Search for the cell housing the specified text and yield its [x, y] center coordinate. 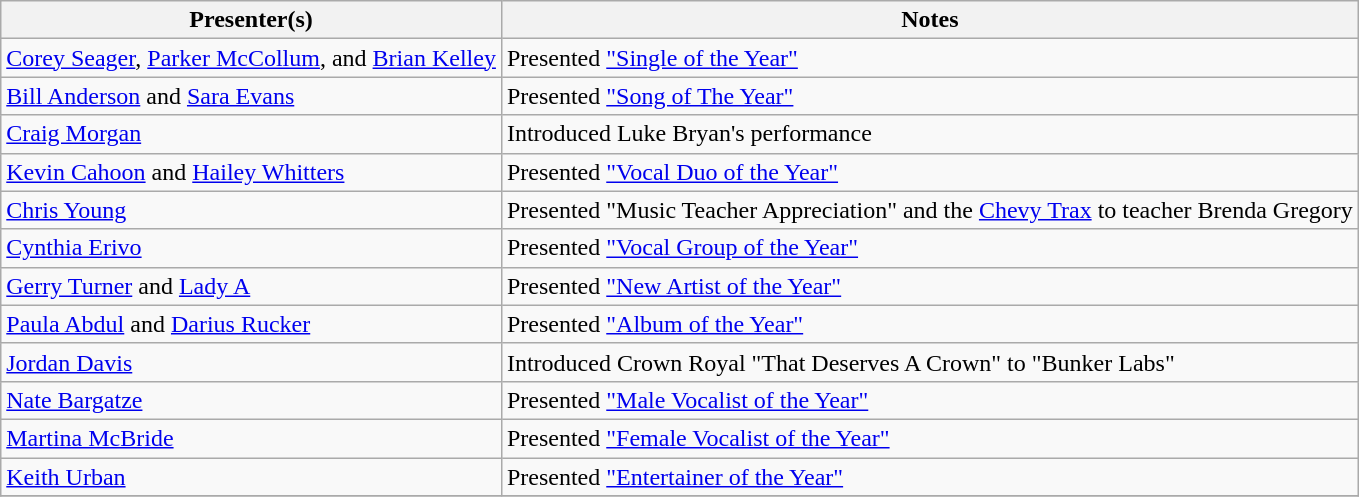
Presented "Male Vocalist of the Year" [930, 400]
Presented "Female Vocalist of the Year" [930, 438]
Introduced Crown Royal "That Deserves A Crown" to "Bunker Labs" [930, 362]
Paula Abdul and Darius Rucker [252, 324]
Presenter(s) [252, 20]
Presented "Music Teacher Appreciation" and the Chevy Trax to teacher Brenda Gregory [930, 210]
Presented "Entertainer of the Year" [930, 477]
Nate Bargatze [252, 400]
Introduced Luke Bryan's performance [930, 134]
Presented "Album of the Year" [930, 324]
Presented "Vocal Group of the Year" [930, 248]
Keith Urban [252, 477]
Martina McBride [252, 438]
Craig Morgan [252, 134]
Corey Seager, Parker McCollum, and Brian Kelley [252, 58]
Notes [930, 20]
Jordan Davis [252, 362]
Gerry Turner and Lady A [252, 286]
Bill Anderson and Sara Evans [252, 96]
Chris Young [252, 210]
Kevin Cahoon and Hailey Whitters [252, 172]
Presented "New Artist of the Year" [930, 286]
Presented "Song of The Year" [930, 96]
Presented "Single of the Year" [930, 58]
Presented "Vocal Duo of the Year" [930, 172]
Cynthia Erivo [252, 248]
